Provide the (x, y) coordinate of the cell's center where the given text is located.  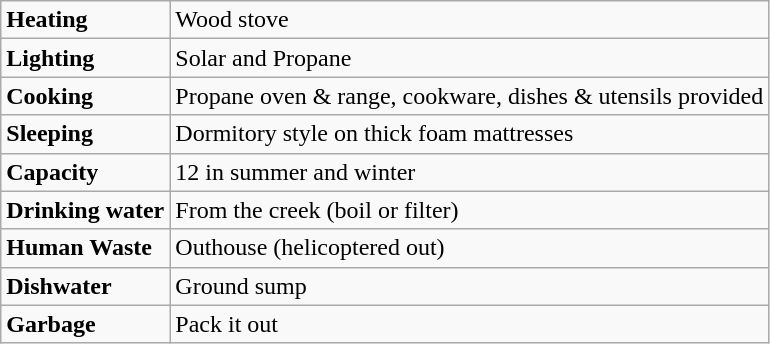
Lighting (86, 58)
Human Waste (86, 248)
Wood stove (470, 20)
From the creek (boil or filter) (470, 210)
Ground sump (470, 286)
Sleeping (86, 134)
Pack it out (470, 324)
Drinking water (86, 210)
Dormitory style on thick foam mattresses (470, 134)
Solar and Propane (470, 58)
Capacity (86, 172)
12 in summer and winter (470, 172)
Dishwater (86, 286)
Outhouse (helicoptered out) (470, 248)
Garbage (86, 324)
Cooking (86, 96)
Heating (86, 20)
Propane oven & range, cookware, dishes & utensils provided (470, 96)
